From the cell containing the given text, extract its center point as [X, Y] coordinate. 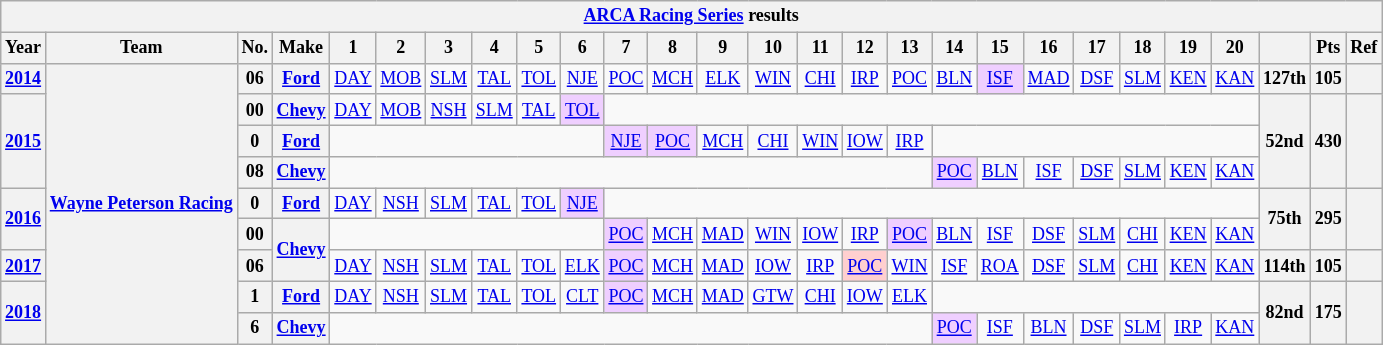
5 [538, 48]
114th [1285, 266]
82nd [1285, 312]
Year [24, 48]
2016 [24, 219]
2 [401, 48]
CLT [582, 296]
08 [254, 172]
8 [673, 48]
3 [449, 48]
Wayne Peterson Racing [141, 204]
10 [773, 48]
2017 [24, 266]
75th [1285, 219]
18 [1143, 48]
Team [141, 48]
19 [1188, 48]
ROA [1000, 266]
Pts [1328, 48]
14 [954, 48]
15 [1000, 48]
12 [864, 48]
9 [722, 48]
2018 [24, 312]
Ref [1364, 48]
Make [301, 48]
7 [626, 48]
175 [1328, 312]
2015 [24, 141]
4 [494, 48]
11 [820, 48]
17 [1097, 48]
295 [1328, 219]
127th [1285, 78]
430 [1328, 141]
52nd [1285, 141]
GTW [773, 296]
16 [1048, 48]
13 [910, 48]
ARCA Racing Series results [692, 16]
No. [254, 48]
2014 [24, 78]
20 [1235, 48]
